Capture the cell that displays the provided text and extract its [x, y] central coordinate. 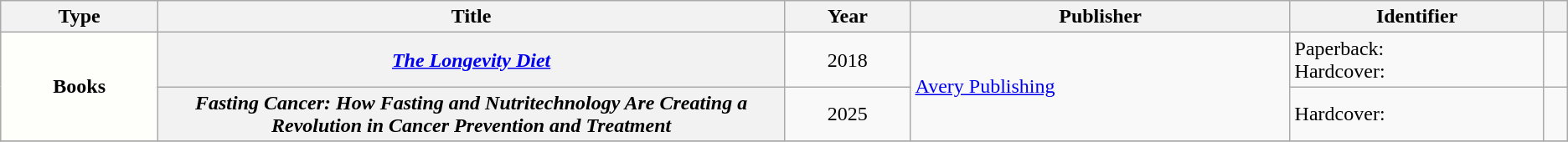
The Longevity Diet [472, 60]
Hardcover: [1417, 114]
Type [80, 17]
Paperback: Hardcover: [1417, 60]
Year [848, 17]
Identifier [1417, 17]
Publisher [1101, 17]
Title [472, 17]
2018 [848, 60]
2025 [848, 114]
Fasting Cancer: How Fasting and Nutritechnology Are Creating a Revolution in Cancer Prevention and Treatment [472, 114]
Books [80, 87]
Avery Publishing [1101, 87]
